Scan for the cell matching the given text and deliver its (x, y) coordinate at center. 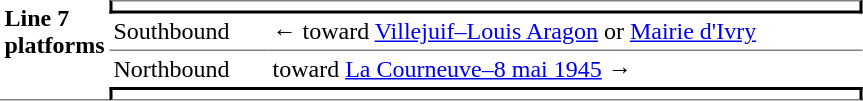
Line 7 platforms (54, 50)
← toward Villejuif–Louis Aragon or Mairie d'Ivry (565, 33)
toward La Courneuve–8 mai 1945 → (565, 69)
Southbound (188, 33)
Northbound (188, 69)
